From the cell containing the given text, extract its center point as [x, y] coordinate. 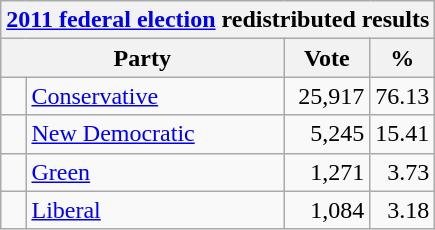
New Democratic [155, 134]
Green [155, 172]
76.13 [402, 96]
2011 federal election redistributed results [218, 20]
Party [142, 58]
5,245 [327, 134]
Vote [327, 58]
3.73 [402, 172]
1,084 [327, 210]
15.41 [402, 134]
1,271 [327, 172]
% [402, 58]
Liberal [155, 210]
Conservative [155, 96]
25,917 [327, 96]
3.18 [402, 210]
